Identify which cell holds the provided text, then report its [X, Y] central coordinate. 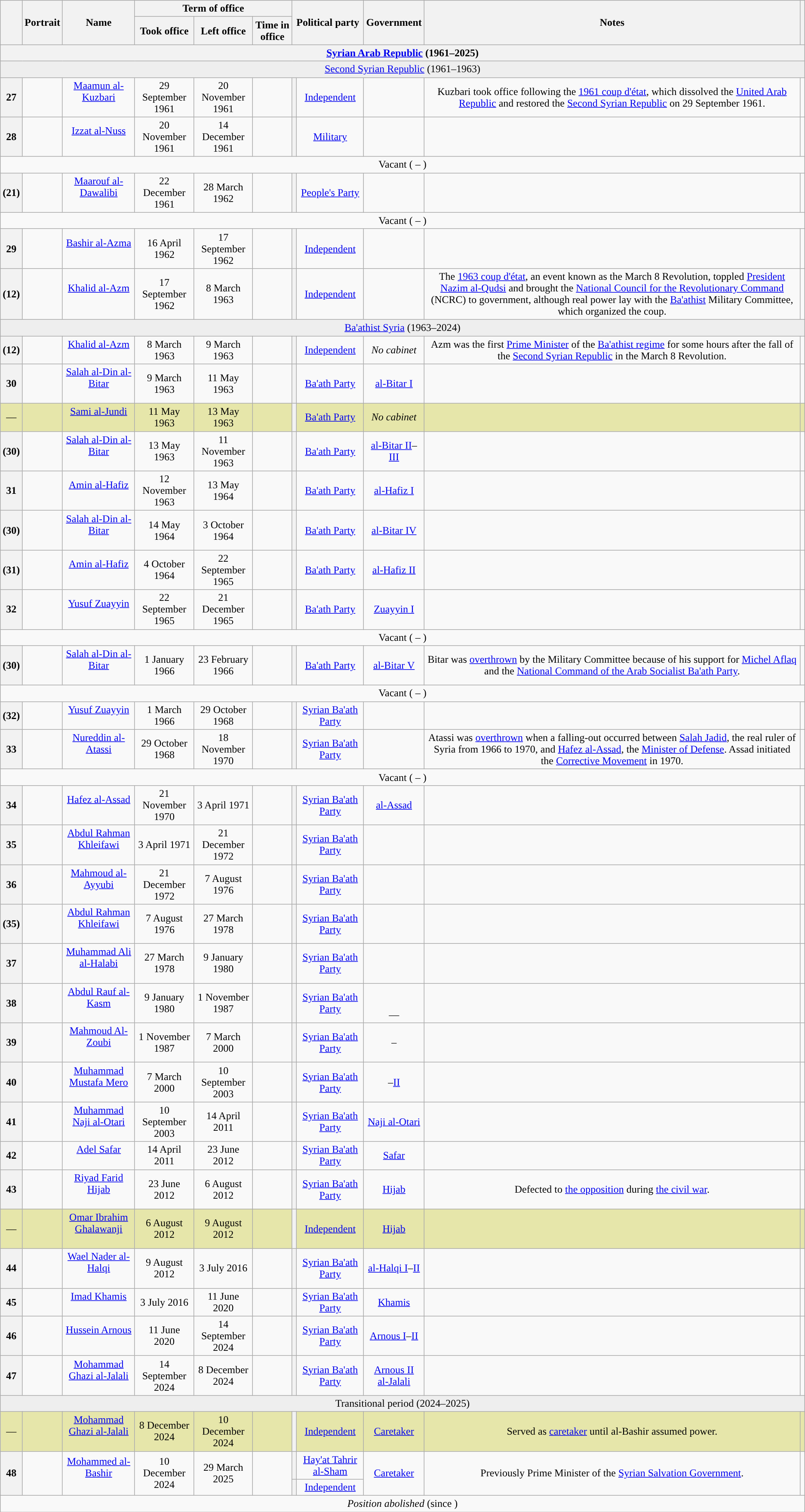
Term of office [213, 9]
45 [11, 1302]
Omar Ibrahim Ghalawanji [98, 1229]
11 November 1963 [224, 451]
43 [11, 1189]
28 [11, 137]
Naji al-Otari [394, 1122]
23 February 1966 [224, 665]
al-Bitar I [394, 384]
21 December 1965 [224, 609]
Arnous I–II [394, 1336]
(32) [11, 715]
Political party [328, 22]
35 [11, 845]
Portrait [43, 22]
36 [11, 885]
34 [11, 805]
Imad Khamis [98, 1302]
21 November 1970 [164, 805]
–– [394, 1003]
14 December 1961 [224, 137]
Second Syrian Republic (1961–1963) [402, 69]
Notes [612, 22]
Azm was the first Prime Minister of the Ba'athist regime for some hours after the fall of the Second Syrian Republic in the March 8 Revolution. [612, 350]
Izzat al-Nuss [98, 137]
Bitar was overthrown by the Military Committee because of his support for Michel Aflaq and the National Command of the Arab Socialist Ba'ath Party. [612, 665]
Khamis [394, 1302]
40 [11, 1082]
Muhammad Naji al-Otari [98, 1122]
39 [11, 1043]
Maamun al-Kuzbari [98, 97]
Took office [164, 31]
Ba'athist Syria (1963–2024) [402, 327]
Zuayyin I [394, 609]
Riyad Farid Hijab [98, 1189]
4 October 1964 [164, 570]
30 [11, 384]
Name [98, 22]
al-Bitar II–III [394, 451]
Adel Safar [98, 1155]
al-Bitar V [394, 665]
People's Party [330, 193]
18 November 1970 [224, 749]
31 [11, 491]
Mohammed al-Bashir [98, 1473]
Safar [394, 1155]
al-Hafiz I [394, 491]
al-Assad [394, 805]
38 [11, 1003]
Defected to the opposition during the civil war. [612, 1189]
Maarouf al-Dawalibi [98, 193]
–II [394, 1082]
Served as caretaker until al-Bashir assumed power. [612, 1431]
Wael Nader al-Halqi [98, 1268]
(21) [11, 193]
Muhammad Mustafa Mero [98, 1082]
3 October 1964 [224, 530]
al-Bitar IV [394, 530]
27 [11, 97]
33 [11, 749]
Hussein Arnous [98, 1336]
28 March 1962 [224, 193]
Muhammad Ali al-Halabi [98, 964]
Position abolished (since ) [402, 1504]
Mahmoud Al-Zoubi [98, 1043]
46 [11, 1336]
Left office [224, 31]
12 November 1963 [164, 491]
Government [394, 22]
47 [11, 1375]
Hay'at Tahrir al-Sham [330, 1465]
Arnous IIal-Jalali [394, 1375]
14 May 1964 [164, 530]
al-Halqi I–II [394, 1268]
32 [11, 609]
48 [11, 1473]
(35) [11, 924]
Mahmoud al-Ayyubi [98, 885]
Syrian Arab Republic (1961–2025) [402, 53]
42 [11, 1155]
29 [11, 248]
1 March 1966 [164, 715]
al-Hafiz II [394, 570]
Sami al-Jundi [98, 418]
Transitional period (2024–2025) [402, 1403]
1 January 1966 [164, 665]
44 [11, 1268]
16 April 1962 [164, 248]
Time in office [273, 31]
Abdul Rauf al-Kasm [98, 1003]
Military [330, 137]
41 [11, 1122]
29 March 2025 [224, 1473]
(31) [11, 570]
Hafez al-Assad [98, 805]
37 [11, 964]
Previously Prime Minister of the Syrian Salvation Government. [612, 1473]
Nureddin al-Atassi [98, 749]
– [394, 1043]
Bashir al-Azma [98, 248]
13 May 1964 [224, 491]
22 December 1961 [164, 193]
29 September 1961 [164, 97]
